Extract the [x, y] coordinate from the center of the cell holding the provided text.  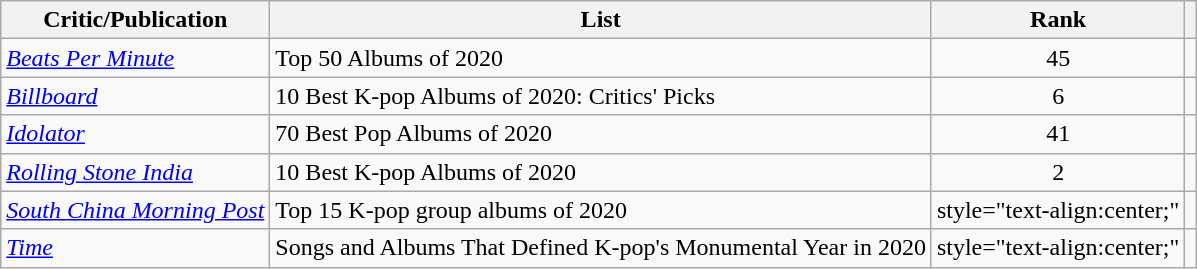
Rank [1058, 20]
Songs and Albums That Defined K-pop's Monumental Year in 2020 [601, 248]
Idolator [136, 134]
10 Best K-pop Albums of 2020 [601, 172]
Top 15 K-pop group albums of 2020 [601, 210]
41 [1058, 134]
6 [1058, 96]
45 [1058, 58]
List [601, 20]
Critic/Publication [136, 20]
South China Morning Post [136, 210]
2 [1058, 172]
10 Best K-pop Albums of 2020: Critics' Picks [601, 96]
Beats Per Minute [136, 58]
Time [136, 248]
70 Best Pop Albums of 2020 [601, 134]
Top 50 Albums of 2020 [601, 58]
Rolling Stone India [136, 172]
Billboard [136, 96]
